Detect which cell encompasses the target text, then output its [X, Y] center coordinate. 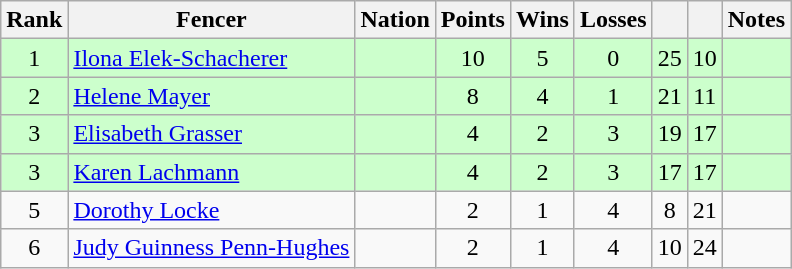
0 [613, 58]
Elisabeth Grasser [212, 134]
25 [670, 58]
Judy Guinness Penn-Hughes [212, 248]
6 [34, 248]
Dorothy Locke [212, 210]
Ilona Elek-Schacherer [212, 58]
Losses [613, 20]
Wins [542, 20]
Karen Lachmann [212, 172]
Notes [756, 20]
19 [670, 134]
24 [704, 248]
Nation [395, 20]
Helene Mayer [212, 96]
Fencer [212, 20]
Points [472, 20]
Rank [34, 20]
11 [704, 96]
